Detect which cell encompasses the target text, then output its (X, Y) center coordinate. 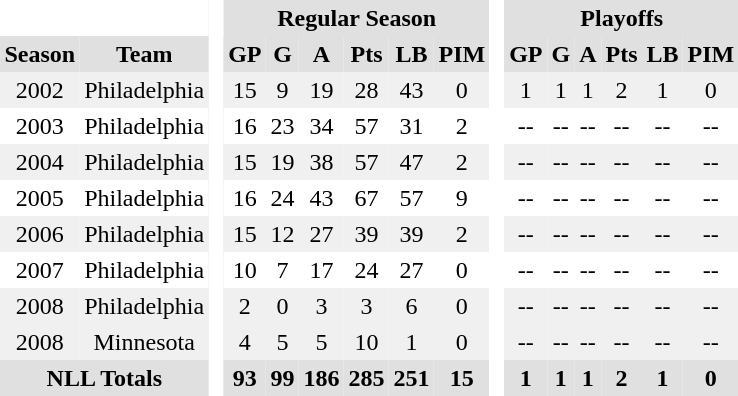
2005 (40, 198)
38 (322, 162)
285 (366, 378)
Regular Season (357, 18)
PIM (462, 54)
12 (282, 234)
2002 (40, 90)
6 (412, 306)
Minnesota (144, 342)
2006 (40, 234)
186 (322, 378)
17 (322, 270)
Team (144, 54)
2003 (40, 126)
93 (245, 378)
23 (282, 126)
7 (282, 270)
47 (412, 162)
67 (366, 198)
2004 (40, 162)
Season (40, 54)
NLL Totals (104, 378)
99 (282, 378)
31 (412, 126)
34 (322, 126)
251 (412, 378)
28 (366, 90)
4 (245, 342)
2007 (40, 270)
